Capture the cell that displays the provided text and extract its [x, y] central coordinate. 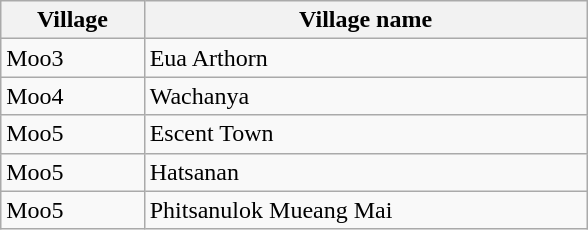
Moo3 [72, 58]
Wachanya [366, 96]
Eua Arthorn [366, 58]
Moo4 [72, 96]
Hatsanan [366, 172]
Village name [366, 20]
Village [72, 20]
Escent Town [366, 134]
Phitsanulok Mueang Mai [366, 210]
